From the cell containing the given text, extract its center point as [x, y] coordinate. 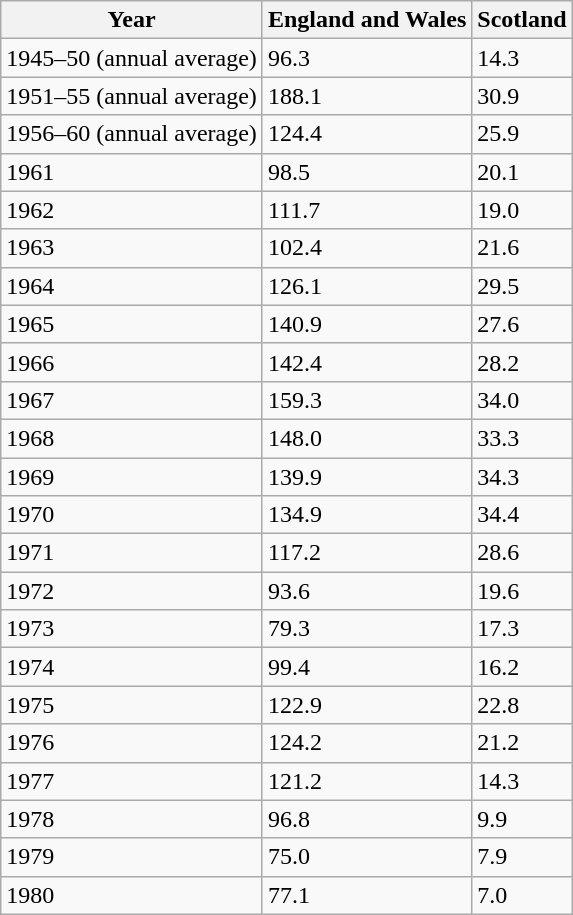
27.6 [522, 324]
1965 [132, 324]
1979 [132, 857]
1980 [132, 895]
22.8 [522, 705]
1972 [132, 591]
1966 [132, 362]
142.4 [366, 362]
England and Wales [366, 20]
1945–50 (annual average) [132, 58]
33.3 [522, 438]
28.2 [522, 362]
96.3 [366, 58]
1963 [132, 248]
79.3 [366, 629]
21.6 [522, 248]
126.1 [366, 286]
30.9 [522, 96]
111.7 [366, 210]
20.1 [522, 172]
Year [132, 20]
1964 [132, 286]
77.1 [366, 895]
1967 [132, 400]
134.9 [366, 515]
1977 [132, 781]
1951–55 (annual average) [132, 96]
99.4 [366, 667]
7.0 [522, 895]
7.9 [522, 857]
1968 [132, 438]
34.4 [522, 515]
1976 [132, 743]
148.0 [366, 438]
28.6 [522, 553]
34.3 [522, 477]
75.0 [366, 857]
1974 [132, 667]
Scotland [522, 20]
17.3 [522, 629]
1956–60 (annual average) [132, 134]
1978 [132, 819]
1969 [132, 477]
140.9 [366, 324]
25.9 [522, 134]
16.2 [522, 667]
98.5 [366, 172]
122.9 [366, 705]
188.1 [366, 96]
19.0 [522, 210]
1961 [132, 172]
34.0 [522, 400]
1962 [132, 210]
1975 [132, 705]
124.2 [366, 743]
96.8 [366, 819]
1970 [132, 515]
102.4 [366, 248]
9.9 [522, 819]
29.5 [522, 286]
159.3 [366, 400]
117.2 [366, 553]
21.2 [522, 743]
139.9 [366, 477]
1971 [132, 553]
1973 [132, 629]
124.4 [366, 134]
19.6 [522, 591]
121.2 [366, 781]
93.6 [366, 591]
